Detect which cell encompasses the target text, then output its (x, y) center coordinate. 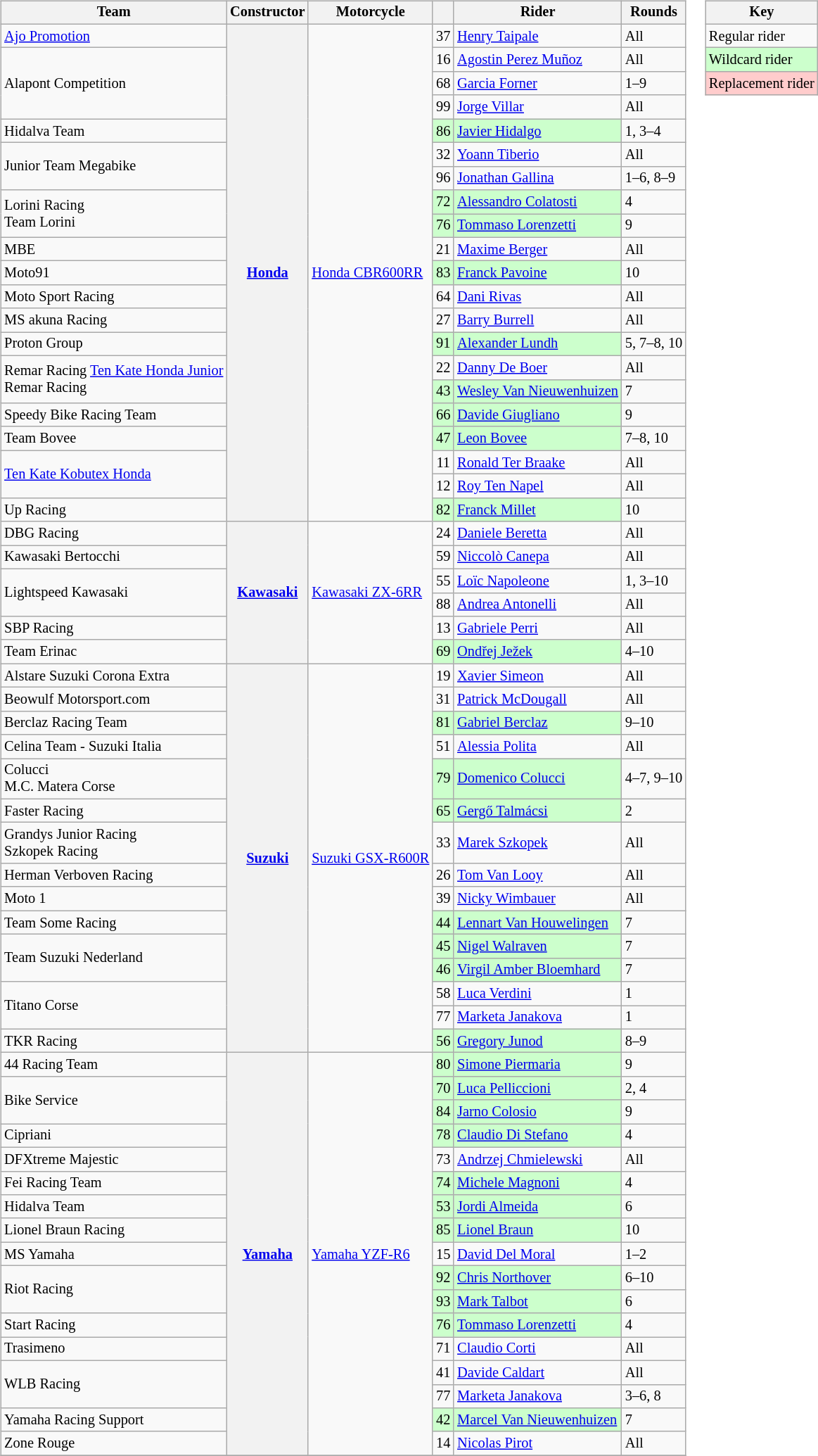
Loïc Napoleone (537, 581)
Kawasaki Bertocchi (114, 557)
Rounds (654, 13)
Javier Hidalgo (537, 131)
Gabriele Perri (537, 628)
Lennart Van Houwelingen (537, 923)
DFXtreme Majestic (114, 1159)
2, 4 (654, 1089)
80 (443, 1065)
Jarno Colosio (537, 1112)
Remar Racing Ten Kate Honda JuniorRemar Racing (114, 379)
93 (443, 1301)
Suzuki (267, 859)
4–7, 9–10 (654, 779)
9–10 (654, 723)
51 (443, 747)
Davide Caldart (537, 1372)
DBG Racing (114, 533)
64 (443, 297)
Lightspeed Kawasaki (114, 593)
MBE (114, 249)
Claudio Corti (537, 1349)
1, 3–10 (654, 581)
92 (443, 1278)
Dani Rivas (537, 297)
74 (443, 1183)
Speedy Bike Racing Team (114, 415)
Leon Bovee (537, 438)
16 (443, 60)
Start Racing (114, 1325)
Roy Ten Napel (537, 486)
Michele Magnoni (537, 1183)
Herman Verboven Racing (114, 875)
Daniele Beretta (537, 533)
6–10 (654, 1278)
Nicky Wimbauer (537, 899)
Simone Piermaria (537, 1065)
Gabriel Berclaz (537, 723)
86 (443, 131)
Suzuki GSX-R600R (370, 859)
66 (443, 415)
Team Suzuki Nederland (114, 958)
Virgil Amber Bloemhard (537, 970)
Franck Millet (537, 509)
58 (443, 994)
27 (443, 320)
Xavier Simeon (537, 676)
47 (443, 438)
Bike Service (114, 1101)
Alessia Polita (537, 747)
Team Some Racing (114, 923)
13 (443, 628)
46 (443, 970)
37 (443, 36)
Alstare Suzuki Corona Extra (114, 676)
Ten Kate Kobutex Honda (114, 474)
Junior Team Megabike (114, 166)
91 (443, 344)
4–10 (654, 652)
Alessandro Colatosti (537, 202)
Ajo Promotion (114, 36)
96 (443, 178)
78 (443, 1136)
Moto91 (114, 273)
Honda CBR600RR (370, 273)
7–8, 10 (654, 438)
Honda (267, 273)
Constructor (267, 13)
Beowulf Motorsport.com (114, 699)
Celina Team - Suzuki Italia (114, 747)
3–6, 8 (654, 1396)
59 (443, 557)
69 (443, 652)
Berclaz Racing Team (114, 723)
Team (114, 13)
Team Bovee (114, 438)
Niccolò Canepa (537, 557)
MS Yamaha (114, 1254)
1–9 (654, 84)
Wesley Van Nieuwenhuizen (537, 391)
Fei Racing Team (114, 1183)
71 (443, 1349)
Domenico Colucci (537, 779)
Davide Giugliano (537, 415)
73 (443, 1159)
SBP Racing (114, 628)
Yamaha (267, 1254)
26 (443, 875)
Zone Rouge (114, 1443)
Nigel Walraven (537, 947)
TKR Racing (114, 1041)
Kawasaki ZX-6RR (370, 593)
Marek Szkopek (537, 843)
Danny De Boer (537, 367)
Team Erinac (114, 652)
1–2 (654, 1254)
11 (443, 462)
33 (443, 843)
39 (443, 899)
8–9 (654, 1041)
55 (443, 581)
Titano Corse (114, 1005)
99 (443, 107)
Grandys Junior RacingSzkopek Racing (114, 843)
Franck Pavoine (537, 273)
72 (443, 202)
Alapont Competition (114, 83)
Alexander Lundh (537, 344)
Yoann Tiberio (537, 155)
Motorcycle (370, 13)
WLB Racing (114, 1384)
41 (443, 1372)
Andrea Antonelli (537, 604)
15 (443, 1254)
Lorini RacingTeam Lorini (114, 214)
ColucciM.C. Matera Corse (114, 779)
Moto 1 (114, 899)
1–6, 8–9 (654, 178)
79 (443, 779)
42 (443, 1420)
Yamaha YZF-R6 (370, 1254)
Ronald Ter Braake (537, 462)
56 (443, 1041)
Claudio Di Stefano (537, 1136)
81 (443, 723)
70 (443, 1089)
Jonathan Gallina (537, 178)
Yamaha Racing Support (114, 1420)
88 (443, 604)
Nicolas Pirot (537, 1443)
Andrzej Chmielewski (537, 1159)
68 (443, 84)
Agostin Perez Muñoz (537, 60)
Henry Taipale (537, 36)
45 (443, 947)
Luca Pelliccioni (537, 1089)
44 Racing Team (114, 1065)
Cipriani (114, 1136)
MS akuna Racing (114, 320)
84 (443, 1112)
Mark Talbot (537, 1301)
Tom Van Looy (537, 875)
44 (443, 923)
David Del Moral (537, 1254)
Trasimeno (114, 1349)
2 (654, 811)
Kawasaki (267, 593)
Riot Racing (114, 1289)
53 (443, 1207)
Regular rider (762, 36)
85 (443, 1230)
65 (443, 811)
Rider (537, 13)
32 (443, 155)
Replacement rider (762, 84)
5, 7–8, 10 (654, 344)
12 (443, 486)
Barry Burrell (537, 320)
24 (443, 533)
1, 3–4 (654, 131)
Jordi Almeida (537, 1207)
19 (443, 676)
Jorge Villar (537, 107)
Lionel Braun (537, 1230)
21 (443, 249)
Ondřej Ježek (537, 652)
Faster Racing (114, 811)
Marcel Van Nieuwenhuizen (537, 1420)
14 (443, 1443)
Patrick McDougall (537, 699)
83 (443, 273)
22 (443, 367)
Luca Verdini (537, 994)
Key (762, 13)
31 (443, 699)
Moto Sport Racing (114, 297)
Lionel Braun Racing (114, 1230)
Wildcard rider (762, 60)
43 (443, 391)
Garcia Forner (537, 84)
Up Racing (114, 509)
Gergő Talmácsi (537, 811)
Proton Group (114, 344)
Maxime Berger (537, 249)
Chris Northover (537, 1278)
Gregory Junod (537, 1041)
82 (443, 509)
